Capture the cell that displays the provided text and extract its (X, Y) central coordinate. 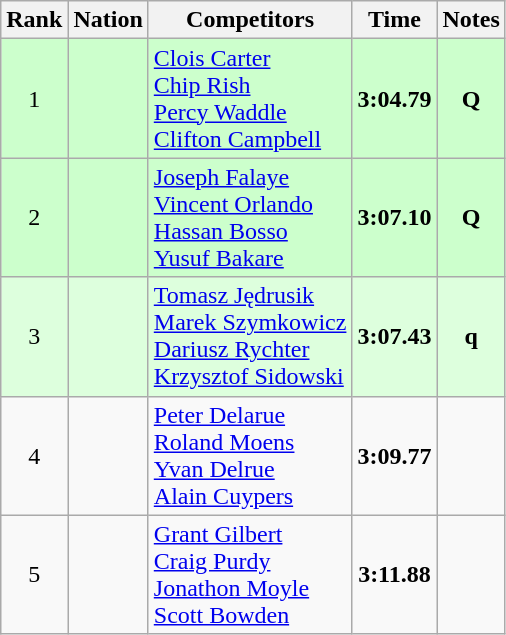
Time (394, 20)
3:04.79 (394, 98)
5 (34, 574)
Joseph FalayeVincent OrlandoHassan BossoYusuf Bakare (250, 218)
Nation (108, 20)
q (471, 336)
3 (34, 336)
Grant GilbertCraig PurdyJonathon MoyleScott Bowden (250, 574)
3:11.88 (394, 574)
Tomasz JędrusikMarek SzymkowiczDariusz RychterKrzysztof Sidowski (250, 336)
3:07.10 (394, 218)
Competitors (250, 20)
Notes (471, 20)
4 (34, 456)
2 (34, 218)
3:07.43 (394, 336)
3:09.77 (394, 456)
Rank (34, 20)
Peter DelarueRoland MoensYvan DelrueAlain Cuypers (250, 456)
1 (34, 98)
Clois CarterChip RishPercy WaddleClifton Campbell (250, 98)
